Identify which cell holds the provided text, then report its (X, Y) central coordinate. 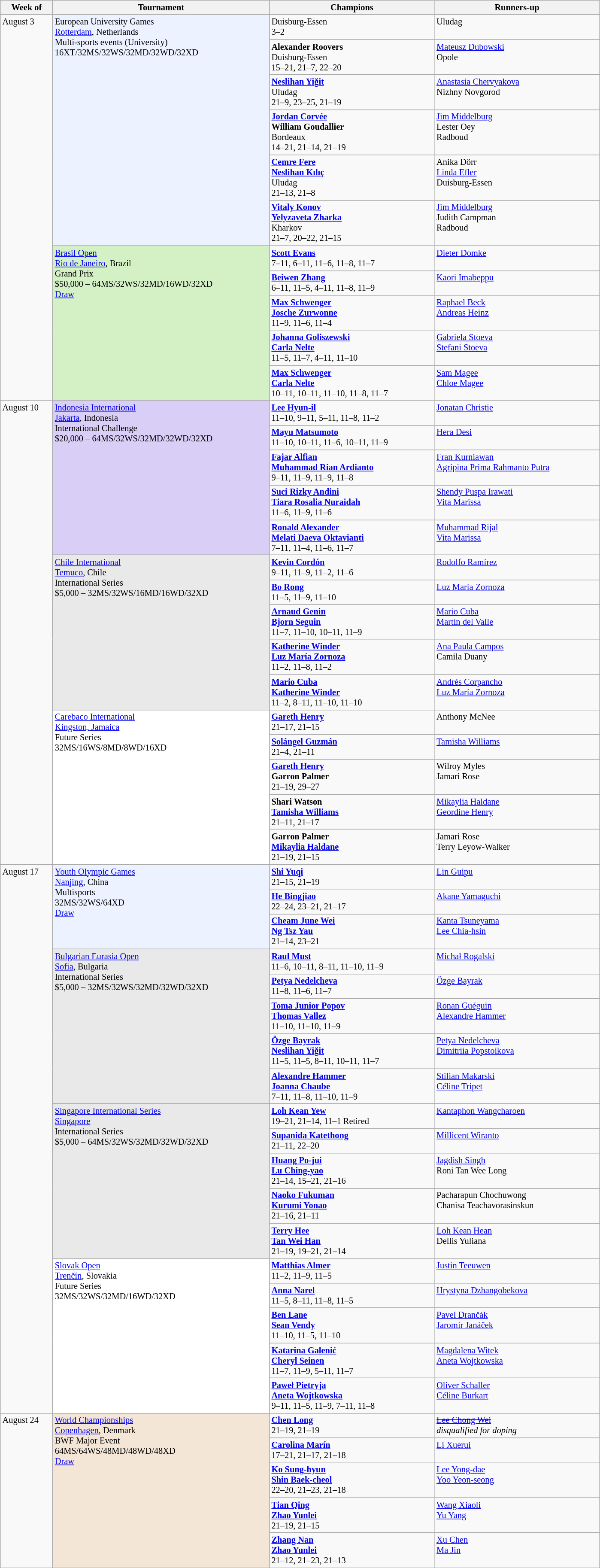
Petya Nedelcheva Dimitriia Popstoikova (517, 1051)
August 3 (27, 207)
Jagdish Singh Roni Tan Wee Long (517, 1171)
Slovak OpenTrenčín, SlovakiaFuture Series32MS/32WS/32MD/16WD/32XD (161, 1336)
Jordan Corvée William GoudallierBordeaux14–21, 21–14, 21–19 (352, 132)
Anastasia ChervyakovaNizhny Novgorod (517, 92)
Johanna Goliszewski Carla Nelte11–5, 11–7, 4–11, 11–10 (352, 348)
Anika Dörr Linda EflerDuisburg-Essen (517, 178)
Michał Rogalski (517, 961)
Özge Bayrak Neslihan Yiğit11–5, 11–5, 8–11, 10–11, 11–7 (352, 1051)
Pacharapun Chochuwong Chanisa Teachavorasinskun (517, 1206)
Kantaphon Wangcharoen (517, 1116)
Jonatan Christie (517, 413)
Chile InternationalTemuco, ChileInternational Series$5,000 – 32MS/32WS/16MD/16WD/32XD (161, 632)
Jamari Rose Terry Leyow-Walker (517, 847)
Ronan Guéguin Alexandre Hammer (517, 1016)
Mateusz DubowskiOpole (517, 57)
August 10 (27, 632)
European University GamesRotterdam, NetherlandsMulti-sports events (University)16XT/32MS/32WS/32MD/32WD/32XD (161, 130)
Li Xuerui (517, 1450)
Kaori Imabeppu (517, 283)
Raul Must11–6, 10–11, 8–11, 11–10, 11–9 (352, 961)
Shi Yuqi21–15, 21–19 (352, 877)
Petya Nedelcheva11–8, 11–6, 11–7 (352, 986)
Vitaly Konov Yelyzaveta ZharkaKharkov21–7, 20–22, 21–15 (352, 223)
Lee Chong Weidisqualified for doping (517, 1425)
Alexandre Hammer Joanna Chaube7–11, 11–8, 11–10, 11–9 (352, 1086)
Duisburg-Essen3–2 (352, 27)
Solángel Guzmán21–4, 21–11 (352, 747)
Zhang Nan Zhao Yunlei21–12, 21–23, 21–13 (352, 1550)
Oliver Schaller Céline Burkart (517, 1395)
Muhammad Rijal Vita Marissa (517, 538)
Mayu Matsumoto11–10, 10–11, 11–6, 10–11, 11–9 (352, 438)
Ko Sung-hyun Shin Baek-cheol22–20, 21–23, 21–18 (352, 1480)
Ana Paula Campos Camila Duany (517, 657)
Max Schwenger Carla Nelte10–11, 10–11, 11–10, 11–8, 11–7 (352, 383)
Tournament (161, 7)
Hera Desi (517, 438)
Max Schwenger Josche Zurwonne11–9, 11–6, 11–4 (352, 313)
He Bingjiao22–24, 23–21, 21–17 (352, 902)
Lee Yong-dae Yoo Yeon-seong (517, 1480)
Kanta Tsuneyama Lee Chia-hsin (517, 931)
Lee Hyun-il11–10, 9–11, 5–11, 11–8, 11–2 (352, 413)
Bulgarian Eurasia OpenSofia, BulgariaInternational Series$5,000 – 32MS/32WS/32MD/32WD/32XD (161, 1026)
Terry HeeTan Wei Han21–19, 19–21, 21–14 (352, 1241)
Fran Kurniawan Agripina Prima Rahmanto Putra (517, 468)
Wilroy Myles Jamari Rose (517, 777)
Magdalena Witek Aneta Wojtkowska (517, 1361)
Singapore International SeriesSingaporeInternational Series$5,000 – 64MS/32WS/32MD/32WD/32XD (161, 1181)
Paweł Pietryja Aneta Wojtkowska9–11, 11–5, 11–9, 7–11, 11–8 (352, 1395)
Ben Lane Sean Vendy11–10, 11–5, 11–10 (352, 1325)
Beiwen Zhang6–11, 11–5, 4–11, 11–8, 11–9 (352, 283)
August 17 (27, 1139)
Carebaco InternationalKingston, JamaicaFuture Series32MS/16WS/8MD/8WD/16XD (161, 787)
Mikaylia Haldane Geordine Henry (517, 812)
Brasil OpenRio de Janeiro, BrazilGrand Prix$50,000 – 64MS/32WS/32MD/16WD/32XDDraw (161, 323)
Jim Middelburg Lester OeyRadboud (517, 132)
Tamisha Williams (517, 747)
Youth Olympic GamesNanjing, ChinaMultisports32MS/32WS/64XDDraw (161, 907)
Fajar Alfian Muhammad Rian Ardianto9–11, 11–9, 11–9, 11–8 (352, 468)
Özge Bayrak (517, 986)
Ronald Alexander Melati Daeva Oktavianti7–11, 11–4, 11–6, 11–7 (352, 538)
Millicent Wiranto (517, 1141)
Champions (352, 7)
Justin Teeuwen (517, 1271)
Loh Kean Yew19–21, 21–14, 11–1 Retired (352, 1116)
Dieter Domke (517, 258)
Matthias Almer11–2, 11–9, 11–5 (352, 1271)
Luz María Zornoza (517, 592)
Runners-up (517, 7)
Stilian Makarski Céline Tripet (517, 1086)
Gabriela Stoeva Stefani Stoeva (517, 348)
Lin Guipu (517, 877)
Raphael Beck Andreas Heinz (517, 313)
Xu Chen Ma Jin (517, 1550)
Loh Kean Hean Dellis Yuliana (517, 1241)
Neslihan YiğitUludag21–9, 23–25, 21–19 (352, 92)
Katarina Galenić Cheryl Seinen11–7, 11–9, 5–11, 11–7 (352, 1361)
Wang Xiaoli Yu Yang (517, 1515)
Week of (27, 7)
Indonesia InternationalJakarta, IndonesiaInternational Challenge$20,000 – 64MS/32WS/32MD/32WD/32XD (161, 477)
August 24 (27, 1490)
Kevin Cordón9–11, 11–9, 11–2, 11–6 (352, 567)
Gareth Henry21–17, 21–15 (352, 722)
Gareth Henry Garron Palmer21–19, 29–27 (352, 777)
Anna Narel11–5, 8–11, 11–8, 11–5 (352, 1295)
Akane Yamaguchi (517, 902)
Uludag (517, 27)
Rodolfo Ramírez (517, 567)
Pavel Drančák Jaromír Janáček (517, 1325)
Suci Rizky Andini Tiara Rosalia Nuraidah11–6, 11–9, 11–6 (352, 502)
Anthony McNee (517, 722)
Naoko Fukuman Kurumi Yonao21–16, 21–11 (352, 1206)
Cemre Fere Neslihan KılıçUludag21–13, 21–8 (352, 178)
Andrés Corpancho Luz María Zornoza (517, 692)
Huang Po-jui Lu Ching-yao21–14, 15–21, 21–16 (352, 1171)
Hrystyna Dzhangobekova (517, 1295)
Katherine Winder Luz María Zornoza11–2, 11–8, 11–2 (352, 657)
Tian Qing Zhao Yunlei21–19, 21–15 (352, 1515)
Toma Junior Popov Thomas Vallez11–10, 11–10, 11–9 (352, 1016)
Cheam June Wei Ng Tsz Yau21–14, 23–21 (352, 931)
Alexander RooversDuisburg-Essen15–21, 21–7, 22–20 (352, 57)
Jim Middelburg Judith CampmanRadboud (517, 223)
Shari Watson Tamisha Williams21–11, 21–17 (352, 812)
Garron Palmer Mikaylia Haldane21–19, 21–15 (352, 847)
Mario Cuba Martín del Valle (517, 622)
Supanida Katethong21–11, 22–20 (352, 1141)
Mario Cuba Katherine Winder11–2, 8–11, 11–10, 11–10 (352, 692)
World ChampionshipsCopenhagen, DenmarkBWF Major Event64MS/64WS/48MD/48WD/48XDDraw (161, 1490)
Shendy Puspa Irawati Vita Marissa (517, 502)
Arnaud Genin Bjorn Seguin11–7, 11–10, 10–11, 11–9 (352, 622)
Chen Long21–19, 21–19 (352, 1425)
Scott Evans7–11, 6–11, 11–6, 11–8, 11–7 (352, 258)
Bo Rong11–5, 11–9, 11–10 (352, 592)
Carolina Marín17–21, 21–17, 21–18 (352, 1450)
Sam Magee Chloe Magee (517, 383)
